Return (x, y) of the center of cell containing provided text 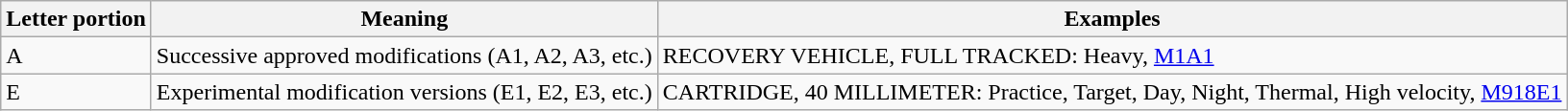
Experimental modification versions (E1, E2, E3, etc.) (404, 92)
RECOVERY VEHICLE, FULL TRACKED: Heavy, M1A1 (1113, 55)
A (77, 55)
Examples (1113, 19)
Letter portion (77, 19)
CARTRIDGE, 40 MILLIMETER: Practice, Target, Day, Night, Thermal, High velocity, M918E1 (1113, 92)
Successive approved modifications (A1, A2, A3, etc.) (404, 55)
Meaning (404, 19)
E (77, 92)
